From the cell containing the given text, extract its center point as (X, Y) coordinate. 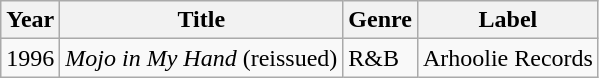
Label (508, 20)
Title (202, 20)
1996 (30, 58)
R&B (380, 58)
Arhoolie Records (508, 58)
Genre (380, 20)
Year (30, 20)
Mojo in My Hand (reissued) (202, 58)
